Search for the cell housing the specified text and yield its (X, Y) center coordinate. 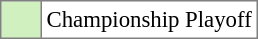
Championship Playoff (149, 20)
